Detect which cell encompasses the target text, then output its (x, y) center coordinate. 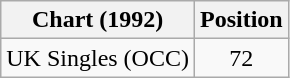
Chart (1992) (98, 20)
UK Singles (OCC) (98, 58)
72 (241, 58)
Position (241, 20)
